Detect which cell encompasses the target text, then output its [x, y] center coordinate. 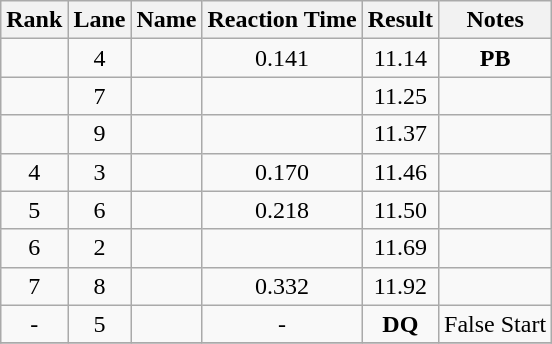
0.218 [282, 210]
0.141 [282, 58]
3 [100, 172]
11.25 [400, 96]
DQ [400, 324]
8 [100, 286]
11.37 [400, 134]
0.332 [282, 286]
11.69 [400, 248]
Notes [496, 20]
Reaction Time [282, 20]
11.50 [400, 210]
Lane [100, 20]
False Start [496, 324]
Name [166, 20]
0.170 [282, 172]
11.14 [400, 58]
2 [100, 248]
9 [100, 134]
Rank [34, 20]
11.46 [400, 172]
11.92 [400, 286]
PB [496, 58]
Result [400, 20]
